From the cell containing the given text, extract its center point as [x, y] coordinate. 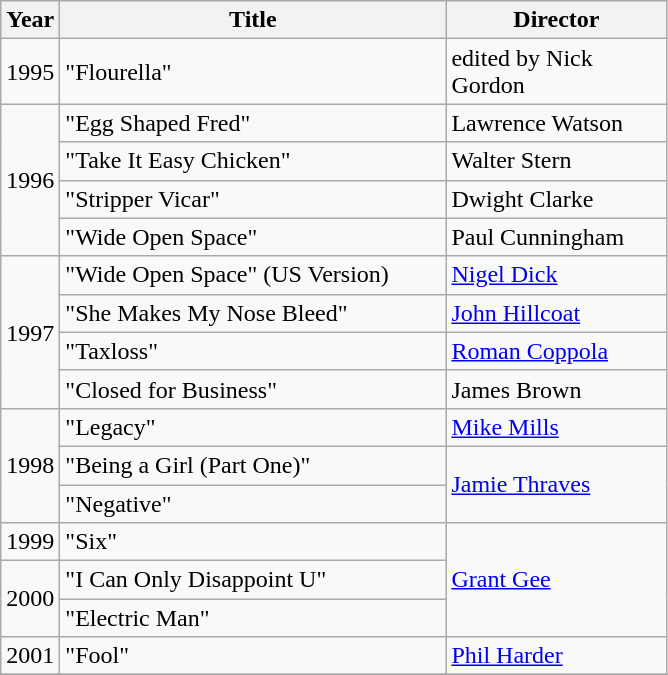
Dwight Clarke [556, 199]
"Flourella" [253, 72]
Mike Mills [556, 427]
Walter Stern [556, 161]
"Six" [253, 542]
James Brown [556, 389]
1997 [30, 332]
"Taxloss" [253, 351]
Year [30, 20]
"She Makes My Nose Bleed" [253, 313]
Director [556, 20]
"Wide Open Space" (US Version) [253, 275]
"Closed for Business" [253, 389]
1998 [30, 465]
Nigel Dick [556, 275]
"Being a Girl (Part One)" [253, 465]
Paul Cunningham [556, 237]
2000 [30, 599]
"Egg Shaped Fred" [253, 123]
John Hillcoat [556, 313]
"Electric Man" [253, 618]
1996 [30, 180]
2001 [30, 656]
Lawrence Watson [556, 123]
"Negative" [253, 503]
"Take It Easy Chicken" [253, 161]
edited by Nick Gordon [556, 72]
1999 [30, 542]
"Fool" [253, 656]
Phil Harder [556, 656]
Jamie Thraves [556, 484]
"Legacy" [253, 427]
"Wide Open Space" [253, 237]
Title [253, 20]
Roman Coppola [556, 351]
1995 [30, 72]
Grant Gee [556, 580]
"Stripper Vicar" [253, 199]
"I Can Only Disappoint U" [253, 580]
